From the cell containing the given text, extract its center point as [X, Y] coordinate. 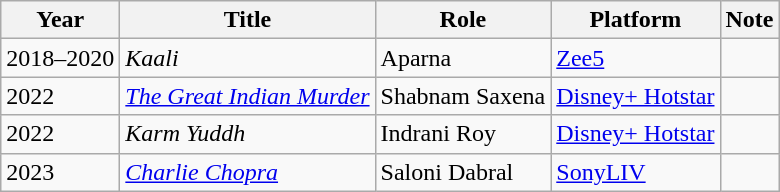
Platform [636, 20]
Role [463, 20]
SonyLIV [636, 172]
Shabnam Saxena [463, 96]
Kaali [248, 58]
Aparna [463, 58]
Title [248, 20]
The Great Indian Murder [248, 96]
Saloni Dabral [463, 172]
2023 [60, 172]
Charlie Chopra [248, 172]
Karm Yuddh [248, 134]
2018–2020 [60, 58]
Zee5 [636, 58]
Year [60, 20]
Note [750, 20]
Indrani Roy [463, 134]
